From the cell containing the given text, extract its center point as (x, y) coordinate. 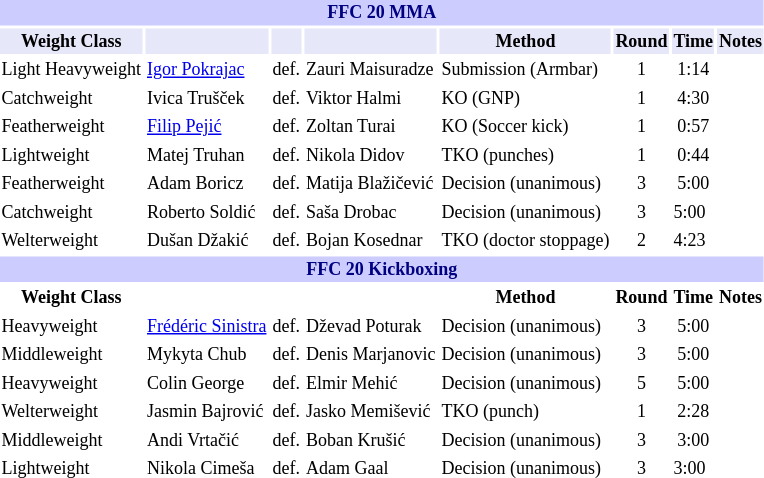
Igor Pokrajac (206, 70)
KO (GNP) (526, 99)
0:57 (694, 127)
Saša Drobac (370, 213)
Viktor Halmi (370, 99)
Zoltan Turai (370, 127)
FFC 20 Kickboxing (382, 269)
TKO (punches) (526, 155)
Lightweight (71, 155)
Colin George (206, 383)
Nikola Didov (370, 155)
Matija Blažičević (370, 184)
Light Heavyweight (71, 70)
1:14 (694, 70)
Frédéric Sinistra (206, 327)
5 (642, 383)
Ivica Trušček (206, 99)
Jasmin Bajrović (206, 412)
Zauri Maisuradze (370, 70)
Adam Boricz (206, 184)
Dževad Poturak (370, 327)
KO (Soccer kick) (526, 127)
Jasko Memišević (370, 412)
Matej Truhan (206, 155)
3:00 (694, 441)
2 (642, 241)
Filip Pejić (206, 127)
Roberto Soldić (206, 213)
Elmir Mehić (370, 383)
FFC 20 MMA (382, 13)
TKO (doctor stoppage) (526, 241)
Mykyta Chub (206, 355)
Denis Marjanovic (370, 355)
Dušan Džakić (206, 241)
Bojan Kosednar (370, 241)
4:30 (694, 99)
TKO (punch) (526, 412)
Andi Vrtačić (206, 441)
Boban Krušić (370, 441)
0:44 (694, 155)
2:28 (694, 412)
4:23 (694, 241)
Submission (Armbar) (526, 70)
